Search for the cell housing the specified text and yield its [x, y] center coordinate. 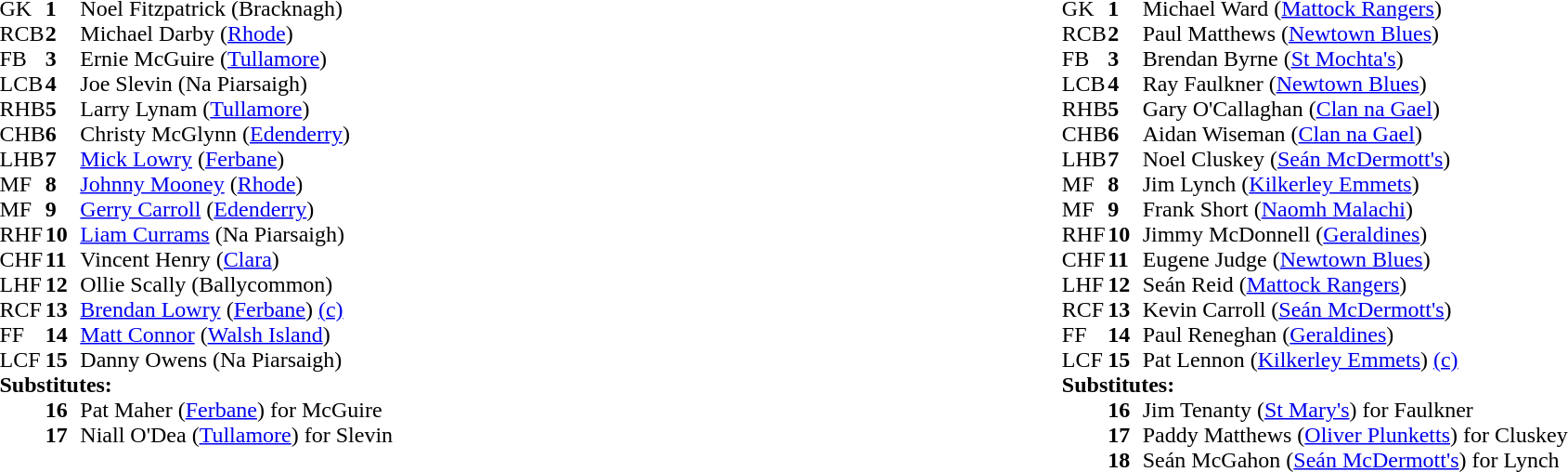
Jimmy McDonnell (Geraldines) [1355, 234]
Jim Lynch (Kilkerley Emmets) [1355, 184]
Noel Cluskey (Seán McDermott's) [1355, 160]
Paul Matthews (Newtown Blues) [1355, 33]
Ollie Scally (Ballycommon) [236, 284]
Eugene Judge (Newtown Blues) [1355, 260]
Paul Reneghan (Geraldines) [1355, 334]
Ray Faulkner (Newtown Blues) [1355, 84]
Larry Lynam (Tullamore) [236, 110]
Seán Reid (Mattock Rangers) [1355, 284]
Kevin Carroll (Seán McDermott's) [1355, 310]
Aidan Wiseman (Clan na Gael) [1355, 134]
Joe Slevin (Na Piarsaigh) [236, 84]
Pat Lennon (Kilkerley Emmets) (c) [1355, 361]
Frank Short (Naomh Malachi) [1355, 210]
Vincent Henry (Clara) [236, 260]
Christy McGlynn (Edenderry) [236, 134]
Johnny Mooney (Rhode) [236, 184]
Brendan Byrne (St Mochta's) [1355, 59]
Liam Currams (Na Piarsaigh) [236, 234]
Matt Connor (Walsh Island) [236, 334]
Danny Owens (Na Piarsaigh) [236, 361]
Brendan Lowry (Ferbane) (c) [236, 310]
Pat Maher (Ferbane) for McGuire [236, 411]
Paddy Matthews (Oliver Plunketts) for Cluskey [1355, 435]
Jim Tenanty (St Mary's) for Faulkner [1355, 411]
Mick Lowry (Ferbane) [236, 160]
Gerry Carroll (Edenderry) [236, 210]
Ernie McGuire (Tullamore) [236, 59]
Niall O'Dea (Tullamore) for Slevin [236, 435]
Michael Darby (Rhode) [236, 33]
Gary O'Callaghan (Clan na Gael) [1355, 110]
